Search for the cell housing the specified text and yield its (x, y) center coordinate. 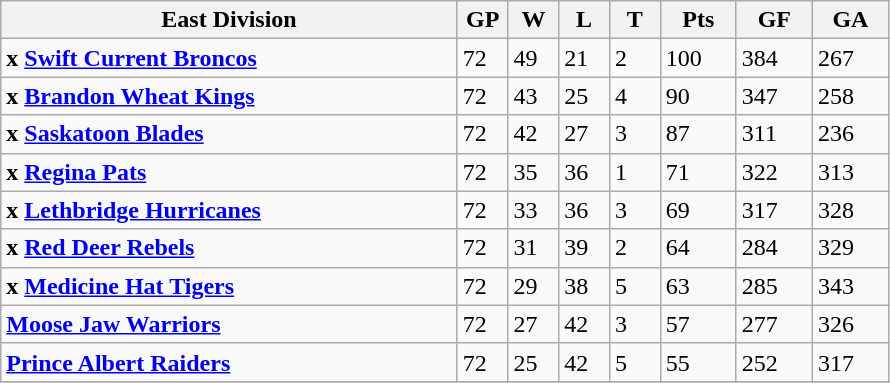
x Brandon Wheat Kings (230, 96)
57 (698, 324)
GP (482, 20)
31 (534, 248)
East Division (230, 20)
71 (698, 172)
x Medicine Hat Tigers (230, 286)
Pts (698, 20)
x Regina Pats (230, 172)
x Lethbridge Hurricanes (230, 210)
343 (850, 286)
T (634, 20)
38 (584, 286)
87 (698, 134)
1 (634, 172)
322 (774, 172)
384 (774, 58)
21 (584, 58)
49 (534, 58)
L (584, 20)
33 (534, 210)
W (534, 20)
4 (634, 96)
284 (774, 248)
252 (774, 362)
43 (534, 96)
347 (774, 96)
267 (850, 58)
69 (698, 210)
311 (774, 134)
GA (850, 20)
64 (698, 248)
29 (534, 286)
236 (850, 134)
39 (584, 248)
285 (774, 286)
100 (698, 58)
277 (774, 324)
Moose Jaw Warriors (230, 324)
90 (698, 96)
329 (850, 248)
328 (850, 210)
x Red Deer Rebels (230, 248)
GF (774, 20)
35 (534, 172)
63 (698, 286)
x Saskatoon Blades (230, 134)
x Swift Current Broncos (230, 58)
258 (850, 96)
55 (698, 362)
313 (850, 172)
326 (850, 324)
Prince Albert Raiders (230, 362)
